Provide the (X, Y) coordinate of the cell's center where the given text is located.  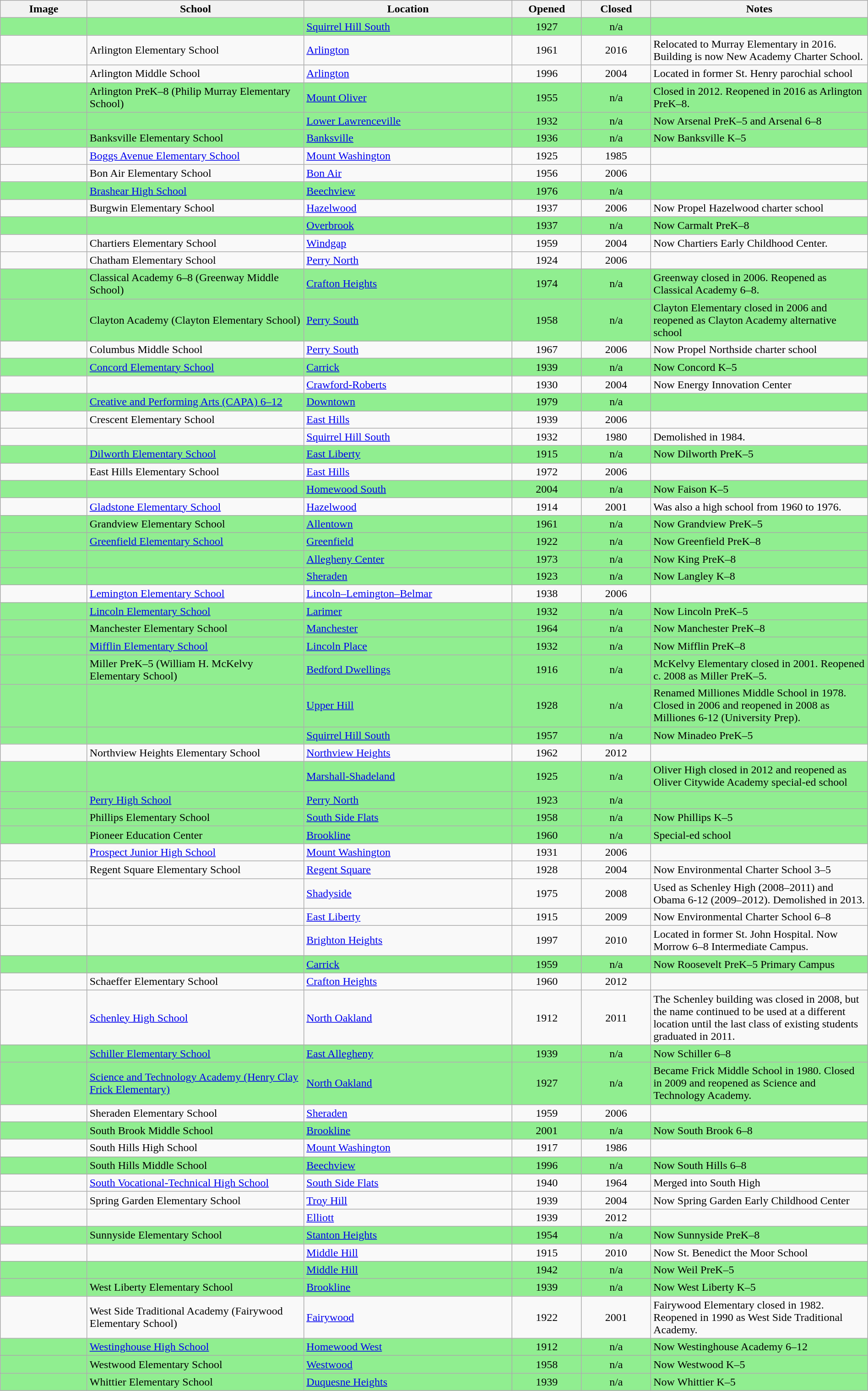
Became Frick Middle School in 1980. Closed in 2009 and reopened as Science and Technology Academy. (759, 1083)
Now Minadeo PreK–5 (759, 735)
Now Roosevelt PreK–5 Primary Campus (759, 964)
Closed (616, 9)
Stanton Heights (408, 1235)
South Vocational-Technical High School (195, 1183)
School (195, 9)
Now Greenfield PreK–8 (759, 541)
Schenley High School (195, 1017)
West Side Traditional Academy (Fairywood Elementary School) (195, 1317)
1957 (547, 735)
Lower Lawrenceville (408, 121)
Now Phillips K–5 (759, 817)
Fairywood Elementary closed in 1982. Reopened in 1990 as West Side Traditional Academy. (759, 1317)
Now Arsenal PreK–5 and Arsenal 6–8 (759, 121)
1980 (616, 437)
Now Dilworth PreK–5 (759, 454)
Arlington Middle School (195, 74)
Now Environmental Charter School 3–5 (759, 869)
Perry High School (195, 800)
1967 (547, 350)
Duquesne Heights (408, 1382)
Now Concord K–5 (759, 367)
Science and Technology Academy (Henry Clay Frick Elementary) (195, 1083)
1940 (547, 1183)
Burgwin Elementary School (195, 208)
Image (44, 9)
Now Westinghouse Academy 6–12 (759, 1347)
Now Westwood K–5 (759, 1364)
Banksville Elementary School (195, 138)
1997 (547, 940)
Bedford Dwellings (408, 669)
Westwood Elementary School (195, 1364)
Overbrook (408, 225)
Whittier Elementary School (195, 1382)
East Hills Elementary School (195, 472)
2009 (616, 917)
Mifflin Elementary School (195, 646)
Now Faison K–5 (759, 489)
Regent Square (408, 869)
Now Weil PreK–5 (759, 1270)
1938 (547, 594)
Lincoln Place (408, 646)
Greenway closed in 2006. Reopened as Classical Academy 6–8. (759, 284)
Fairywood (408, 1317)
1985 (616, 156)
Now Lincoln PreK–5 (759, 611)
Now St. Benedict the Moor School (759, 1252)
1972 (547, 472)
1973 (547, 559)
Troy Hill (408, 1200)
McKelvy Elementary closed in 2001. Reopened c. 2008 as Miller PreK–5. (759, 669)
Northview Heights Elementary School (195, 753)
1954 (547, 1235)
1917 (547, 1148)
Relocated to Murray Elementary in 2016. Building is now New Academy Charter School. (759, 50)
Lemington Elementary School (195, 594)
1914 (547, 506)
Elliott (408, 1217)
Chatham Elementary School (195, 261)
Mount Oliver (408, 97)
South Brook Middle School (195, 1130)
Now Carmalt PreK–8 (759, 225)
Allentown (408, 524)
Dilworth Elementary School (195, 454)
Special-ed school (759, 835)
Concord Elementary School (195, 367)
Notes (759, 9)
1930 (547, 385)
Merged into South High (759, 1183)
Brighton Heights (408, 940)
Now Propel Hazelwood charter school (759, 208)
Windgap (408, 243)
Was also a high school from 1960 to 1976. (759, 506)
1956 (547, 173)
1924 (547, 261)
Bon Air Elementary School (195, 173)
Opened (547, 9)
Clayton Elementary closed in 2006 and reopened as Clayton Academy alternative school (759, 320)
Homewood South (408, 489)
Location (408, 9)
1962 (547, 753)
2016 (616, 50)
Regent Square Elementary School (195, 869)
Sunnyside Elementary School (195, 1235)
Lincoln–Lemington–Belmar (408, 594)
2008 (616, 893)
Closed in 2012. Reopened in 2016 as Arlington PreK–8. (759, 97)
Now South Brook 6–8 (759, 1130)
Now Chartiers Early Childhood Center. (759, 243)
Boggs Avenue Elementary School (195, 156)
Spring Garden Elementary School (195, 1200)
Now Energy Innovation Center (759, 385)
Now Schiller 6–8 (759, 1054)
Gladstone Elementary School (195, 506)
Now West Liberty K–5 (759, 1288)
Crescent Elementary School (195, 419)
South Hills Middle School (195, 1165)
Schiller Elementary School (195, 1054)
1986 (616, 1148)
Renamed Milliones Middle School in 1978. Closed in 2006 and reopened in 2008 as Milliones 6-12 (University Prep). (759, 706)
Arlington Elementary School (195, 50)
Schaeffer Elementary School (195, 982)
Prospect Junior High School (195, 852)
Miller PreK–5 (William H. McKelvy Elementary School) (195, 669)
Manchester (408, 629)
Brashear High School (195, 190)
Phillips Elementary School (195, 817)
Classical Academy 6–8 (Greenway Middle School) (195, 284)
Marshall-Shadeland (408, 777)
Demolished in 1984. (759, 437)
1976 (547, 190)
Banksville (408, 138)
Sheraden Elementary School (195, 1113)
Now Spring Garden Early Childhood Center (759, 1200)
1975 (547, 893)
Now Environmental Charter School 6–8 (759, 917)
Bon Air (408, 173)
2011 (616, 1017)
Now Sunnyside PreK–8 (759, 1235)
Allegheny Center (408, 559)
Used as Schenley High (2008–2011) and Obama 6-12 (2009–2012). Demolished in 2013. (759, 893)
1979 (547, 402)
Columbus Middle School (195, 350)
Westwood (408, 1364)
Now South Hills 6–8 (759, 1165)
1974 (547, 284)
Now Grandview PreK–5 (759, 524)
Northview Heights (408, 753)
Now Langley K–8 (759, 576)
1931 (547, 852)
Manchester Elementary School (195, 629)
East Allegheny (408, 1054)
Clayton Academy (Clayton Elementary School) (195, 320)
Lincoln Elementary School (195, 611)
Larimer (408, 611)
Creative and Performing Arts (CAPA) 6–12 (195, 402)
Now Banksville K–5 (759, 138)
Shadyside (408, 893)
Greenfield (408, 541)
Crawford-Roberts (408, 385)
West Liberty Elementary School (195, 1288)
1942 (547, 1270)
1955 (547, 97)
Located in former St. John Hospital. Now Morrow 6–8 Intermediate Campus. (759, 940)
1916 (547, 669)
Oliver High closed in 2012 and reopened as Oliver Citywide Academy special-ed school (759, 777)
Now Whittier K–5 (759, 1382)
Now Mifflin PreK–8 (759, 646)
Now Manchester PreK–8 (759, 629)
Grandview Elementary School (195, 524)
Arlington PreK–8 (Philip Murray Elementary School) (195, 97)
South Hills High School (195, 1148)
Homewood West (408, 1347)
Downtown (408, 402)
Greenfield Elementary School (195, 541)
Upper Hill (408, 706)
Now Propel Northside charter school (759, 350)
Now King PreK–8 (759, 559)
1936 (547, 138)
Located in former St. Henry parochial school (759, 74)
Westinghouse High School (195, 1347)
Pioneer Education Center (195, 835)
Chartiers Elementary School (195, 243)
